Return the [X, Y] coordinate for the center point of the cell that contains the specified text.  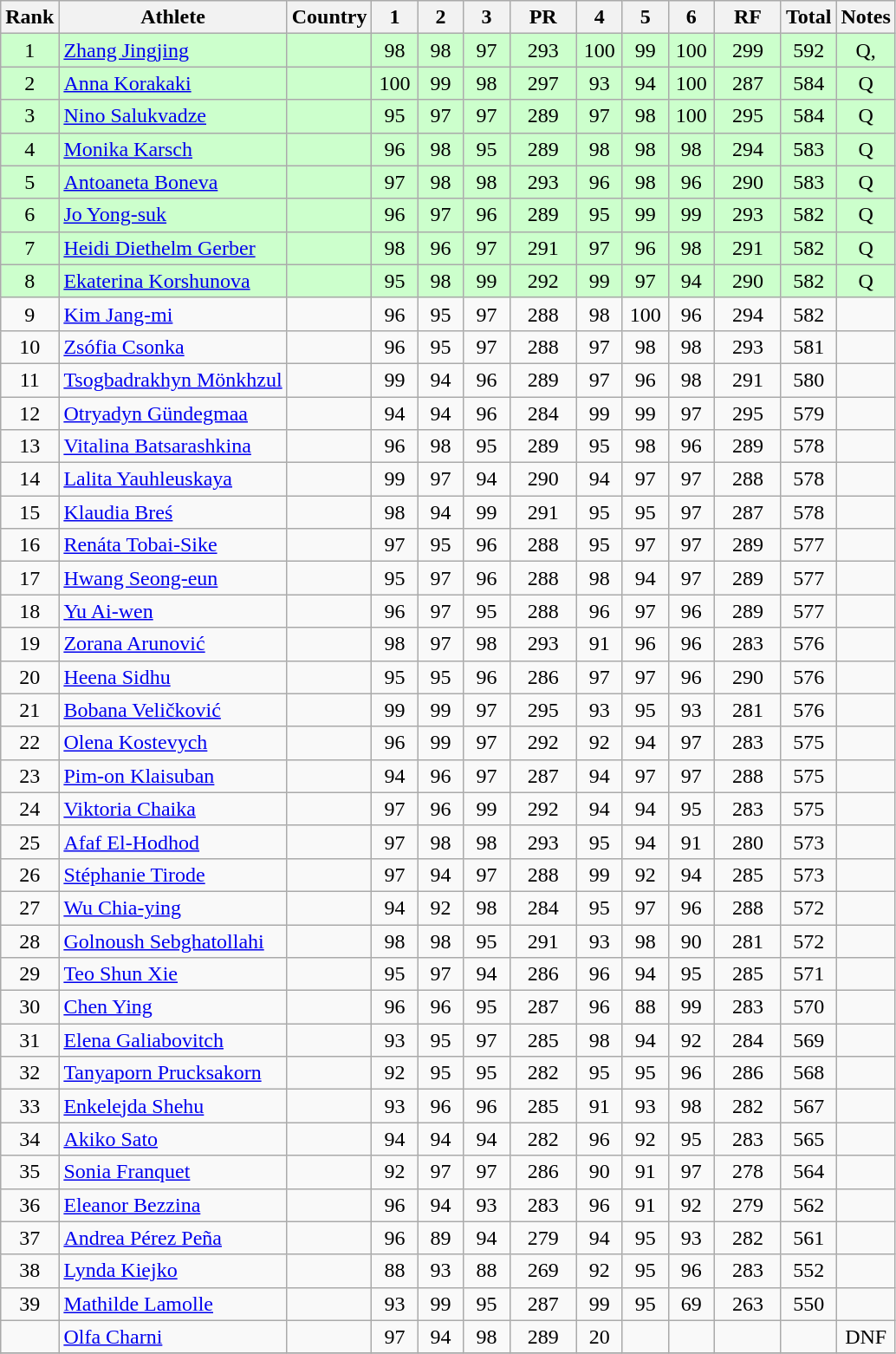
8 [29, 281]
31 [29, 1040]
19 [29, 644]
550 [808, 1304]
564 [808, 1172]
7 [29, 248]
Antoaneta Boneva [173, 182]
PR [542, 17]
28 [29, 941]
25 [29, 842]
571 [808, 974]
10 [29, 347]
23 [29, 776]
DNF [866, 1337]
69 [691, 1304]
Enkelejda Shehu [173, 1106]
16 [29, 545]
Zorana Arunović [173, 644]
Q, [866, 50]
18 [29, 611]
26 [29, 875]
24 [29, 809]
Heidi Diethelm Gerber [173, 248]
552 [808, 1271]
263 [747, 1304]
Teo Shun Xie [173, 974]
34 [29, 1139]
Monika Karsch [173, 149]
89 [440, 1238]
38 [29, 1271]
Sonia Franquet [173, 1172]
Heena Sidhu [173, 677]
Mathilde Lamolle [173, 1304]
Total [808, 17]
Zhang Jingjing [173, 50]
29 [29, 974]
Nino Salukvadze [173, 116]
570 [808, 1007]
569 [808, 1040]
568 [808, 1073]
9 [29, 314]
Pim-on Klaisuban [173, 776]
17 [29, 578]
579 [808, 413]
278 [747, 1172]
35 [29, 1172]
Bobana Veličković [173, 710]
565 [808, 1139]
581 [808, 347]
Ekaterina Korshunova [173, 281]
Country [329, 17]
RF [747, 17]
Chen Ying [173, 1007]
Stéphanie Tirode [173, 875]
Olena Kostevych [173, 743]
Otryadyn Gündegmaa [173, 413]
Kim Jang-mi [173, 314]
12 [29, 413]
Andrea Pérez Peña [173, 1238]
15 [29, 512]
Lynda Kiejko [173, 1271]
Notes [866, 17]
580 [808, 380]
592 [808, 50]
Klaudia Breś [173, 512]
297 [542, 83]
30 [29, 1007]
11 [29, 380]
Akiko Sato [173, 1139]
Wu Chia-ying [173, 908]
Olfa Charni [173, 1337]
Afaf El-Hodhod [173, 842]
Lalita Yauhleuskaya [173, 479]
14 [29, 479]
Zsófia Csonka [173, 347]
32 [29, 1073]
Renáta Tobai-Sike [173, 545]
Yu Ai-wen [173, 611]
Jo Yong-suk [173, 215]
Golnoush Sebghatollahi [173, 941]
299 [747, 50]
27 [29, 908]
567 [808, 1106]
33 [29, 1106]
39 [29, 1304]
280 [747, 842]
Athlete [173, 17]
269 [542, 1271]
Anna Korakaki [173, 83]
Rank [29, 17]
Tanyaporn Prucksakorn [173, 1073]
21 [29, 710]
Elena Galiabovitch [173, 1040]
Eleanor Bezzina [173, 1205]
562 [808, 1205]
22 [29, 743]
13 [29, 446]
Tsogbadrakhyn Mönkhzul [173, 380]
37 [29, 1238]
561 [808, 1238]
Hwang Seong-eun [173, 578]
Viktoria Chaika [173, 809]
Vitalina Batsarashkina [173, 446]
36 [29, 1205]
